Capture the cell that displays the provided text and extract its (x, y) central coordinate. 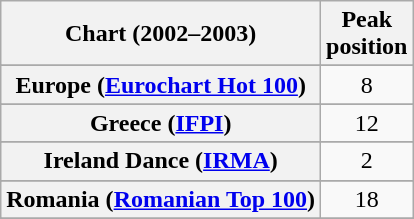
Peakposition (367, 34)
Europe (Eurochart Hot 100) (161, 85)
Ireland Dance (IRMA) (161, 161)
Chart (2002–2003) (161, 34)
12 (367, 123)
2 (367, 161)
Greece (IFPI) (161, 123)
18 (367, 199)
8 (367, 85)
Romania (Romanian Top 100) (161, 199)
